Locate the cell with the specified text and output its (x, y) center coordinate. 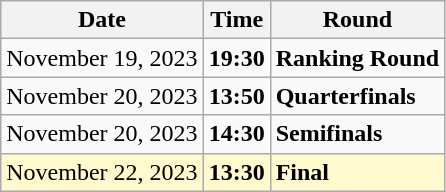
13:30 (236, 172)
Date (102, 20)
Quarterfinals (357, 96)
19:30 (236, 58)
Time (236, 20)
14:30 (236, 134)
Semifinals (357, 134)
November 19, 2023 (102, 58)
Final (357, 172)
Round (357, 20)
13:50 (236, 96)
November 22, 2023 (102, 172)
Ranking Round (357, 58)
